Return the [x, y] coordinate for the center point of the cell that contains the specified text.  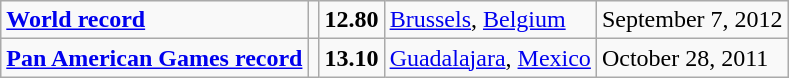
Guadalajara, Mexico [490, 58]
12.80 [352, 20]
October 28, 2011 [692, 58]
Pan American Games record [154, 58]
13.10 [352, 58]
September 7, 2012 [692, 20]
Brussels, Belgium [490, 20]
World record [154, 20]
